Identify which cell holds the provided text, then report its [x, y] central coordinate. 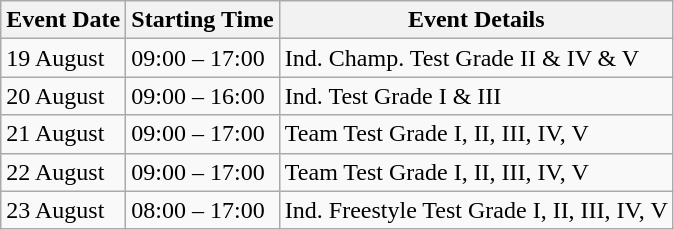
23 August [64, 210]
Starting Time [203, 20]
Ind. Champ. Test Grade II & IV & V [476, 58]
08:00 – 17:00 [203, 210]
20 August [64, 96]
Event Date [64, 20]
Ind. Freestyle Test Grade I, II, III, IV, V [476, 210]
09:00 – 16:00 [203, 96]
22 August [64, 172]
Ind. Test Grade I & III [476, 96]
Event Details [476, 20]
21 August [64, 134]
19 August [64, 58]
